Capture the cell that displays the provided text and extract its (x, y) central coordinate. 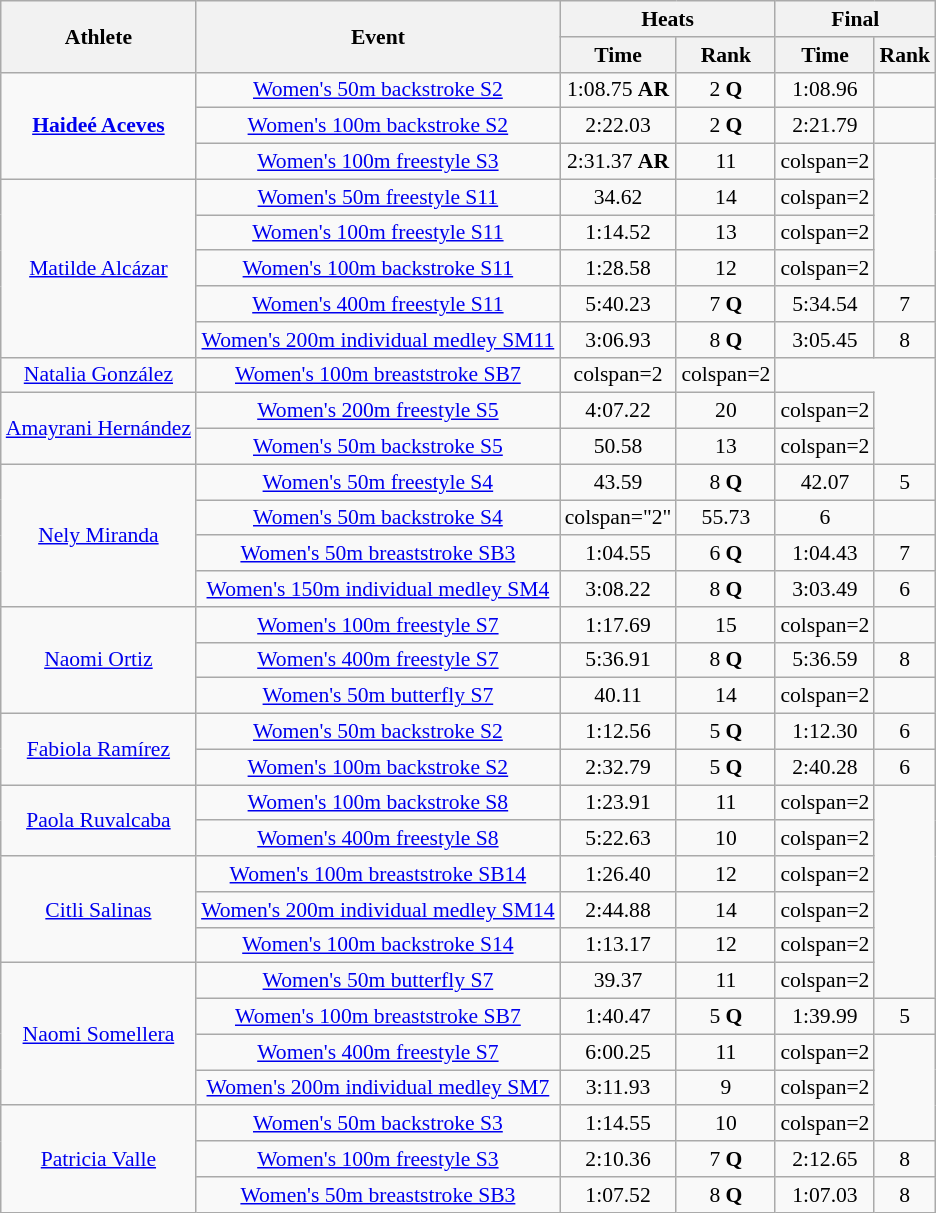
6:00.25 (618, 1052)
Women's 200m freestyle S5 (378, 411)
Women's 200m individual medley SM7 (378, 1088)
9 (726, 1088)
1:04.43 (824, 554)
Women's 400m freestyle S11 (378, 304)
1:04.55 (618, 554)
Women's 50m backstroke S3 (378, 1124)
1:08.96 (824, 90)
2:12.65 (824, 1159)
2:22.03 (618, 126)
5:22.63 (618, 839)
2:31.37 AR (618, 162)
5:36.91 (618, 660)
2:21.79 (824, 126)
43.59 (618, 482)
2:10.36 (618, 1159)
Naomi Somellera (98, 1034)
Final (855, 19)
colspan="2" (618, 518)
50.58 (618, 447)
6 Q (726, 554)
Women's 50m backstroke S4 (378, 518)
Amayrani Hernández (98, 428)
39.37 (618, 981)
1:39.99 (824, 1017)
1:12.56 (618, 732)
1:14.52 (618, 233)
5:36.59 (824, 660)
Patricia Valle (98, 1160)
Women's 100m backstroke S11 (378, 269)
2:32.79 (618, 767)
Women's 150m individual medley SM4 (378, 589)
Citli Salinas (98, 910)
Women's 400m freestyle S8 (378, 839)
2:40.28 (824, 767)
40.11 (618, 696)
Fabiola Ramírez (98, 750)
Event (378, 36)
Women's 100m backstroke S14 (378, 945)
Women's 100m backstroke S8 (378, 803)
Matilde Alcázar (98, 268)
3:03.49 (824, 589)
1:28.58 (618, 269)
1:12.30 (824, 732)
1:08.75 AR (618, 90)
1:26.40 (618, 874)
3:05.45 (824, 340)
5:34.54 (824, 304)
Athlete (98, 36)
Women's 200m individual medley SM14 (378, 910)
Haideé Aceves (98, 126)
1:17.69 (618, 625)
42.07 (824, 482)
15 (726, 625)
1:40.47 (618, 1017)
3:11.93 (618, 1088)
Women's 50m freestyle S4 (378, 482)
1:07.03 (824, 1195)
Paola Ruvalcaba (98, 820)
Nely Miranda (98, 535)
3:08.22 (618, 589)
2:44.88 (618, 910)
Heats (668, 19)
1:14.55 (618, 1124)
20 (726, 411)
Women's 200m individual medley SM11 (378, 340)
Women's 100m breaststroke SB14 (378, 874)
3:06.93 (618, 340)
Women's 100m freestyle S7 (378, 625)
55.73 (726, 518)
Naomi Ortiz (98, 660)
5:40.23 (618, 304)
1:07.52 (618, 1195)
4:07.22 (618, 411)
Women's 50m backstroke S5 (378, 447)
1:13.17 (618, 945)
Women's 50m freestyle S11 (378, 197)
1:23.91 (618, 803)
Natalia González (98, 375)
Women's 100m freestyle S11 (378, 233)
34.62 (618, 197)
